Scan for the cell matching the given text and deliver its (X, Y) coordinate at center. 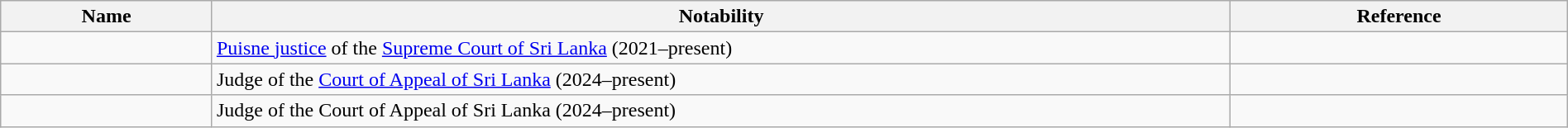
Puisne justice of the Supreme Court of Sri Lanka (2021–present) (721, 48)
Name (107, 17)
Reference (1399, 17)
Notability (721, 17)
